Capture the cell that displays the provided text and extract its [X, Y] central coordinate. 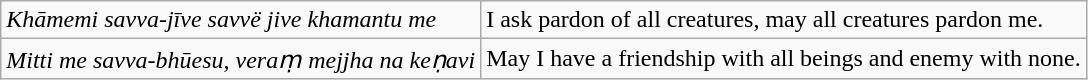
Khāmemi savva-jīve savvë jive khamantu me [241, 20]
Mitti me savva-bhūesu, veraṃ mejjha na keṇavi [241, 59]
I ask pardon of all creatures, may all creatures pardon me. [784, 20]
May I have a friendship with all beings and enemy with none. [784, 59]
